Identify which cell holds the provided text, then report its (x, y) central coordinate. 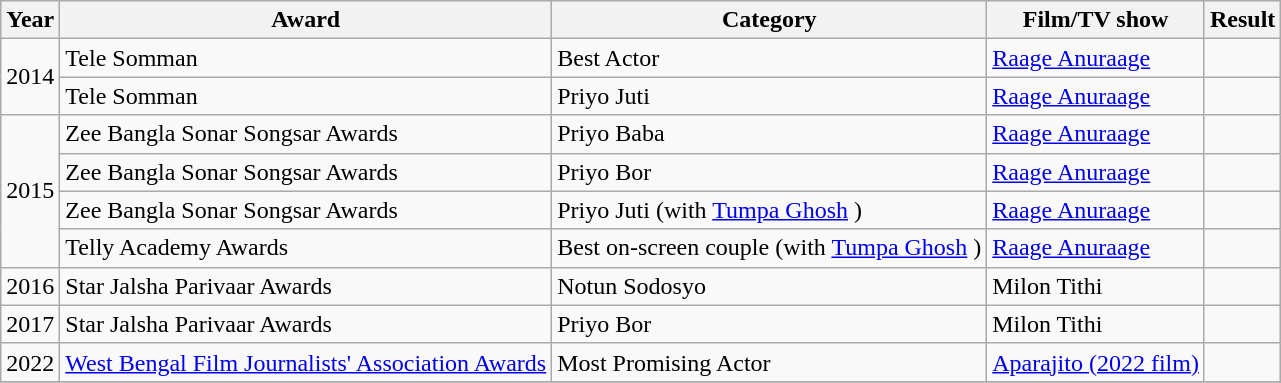
Most Promising Actor (770, 362)
2017 (30, 324)
Notun Sodosyo (770, 286)
Telly Academy Awards (306, 248)
Priyo Baba (770, 134)
Best on-screen couple (with Tumpa Ghosh ) (770, 248)
2014 (30, 77)
Category (770, 20)
2015 (30, 191)
Priyo Juti (770, 96)
Result (1242, 20)
Year (30, 20)
West Bengal Film Journalists' Association Awards (306, 362)
Best Actor (770, 58)
Film/TV show (1096, 20)
2022 (30, 362)
Award (306, 20)
2016 (30, 286)
Priyo Juti (with Tumpa Ghosh ) (770, 210)
Aparajito (2022 film) (1096, 362)
